Provide the [x, y] coordinate of the cell's center where the given text is located.  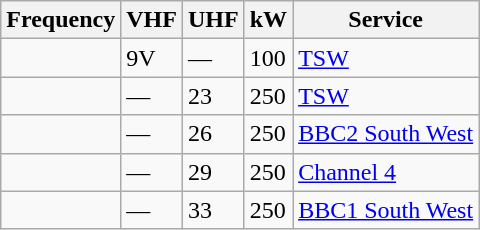
Frequency [61, 20]
26 [213, 134]
33 [213, 210]
100 [268, 58]
UHF [213, 20]
BBC1 South West [386, 210]
kW [268, 20]
VHF [152, 20]
Service [386, 20]
29 [213, 172]
Channel 4 [386, 172]
BBC2 South West [386, 134]
9V [152, 58]
23 [213, 96]
